Detect which cell encompasses the target text, then output its [x, y] center coordinate. 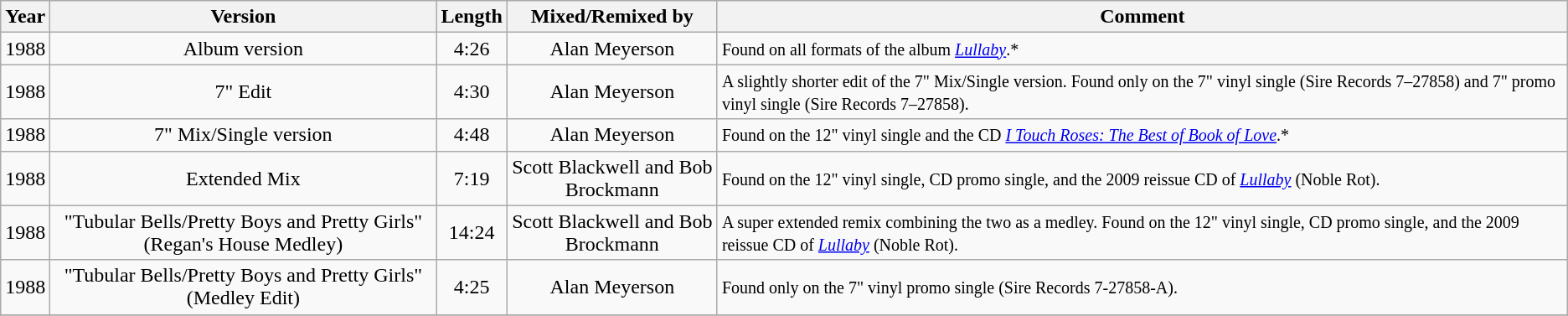
7:19 [472, 178]
"Tubular Bells/Pretty Boys and Pretty Girls" (Medley Edit) [243, 287]
4:30 [472, 92]
Mixed/Remixed by [611, 17]
4:48 [472, 135]
14:24 [472, 233]
Found on the 12" vinyl single, CD promo single, and the 2009 reissue CD of Lullaby (Noble Rot). [1142, 178]
4:26 [472, 49]
Found only on the 7" vinyl promo single (Sire Records 7-27858-A). [1142, 287]
Comment [1142, 17]
Album version [243, 49]
Found on all formats of the album Lullaby.* [1142, 49]
Found on the 12" vinyl single and the CD I Touch Roses: The Best of Book of Love.* [1142, 135]
"Tubular Bells/Pretty Boys and Pretty Girls" (Regan's House Medley) [243, 233]
Extended Mix [243, 178]
7" Edit [243, 92]
7" Mix/Single version [243, 135]
Length [472, 17]
Year [25, 17]
4:25 [472, 287]
Version [243, 17]
A super extended remix combining the two as a medley. Found on the 12" vinyl single, CD promo single, and the 2009 reissue CD of Lullaby (Noble Rot). [1142, 233]
